Detect which cell encompasses the target text, then output its (x, y) center coordinate. 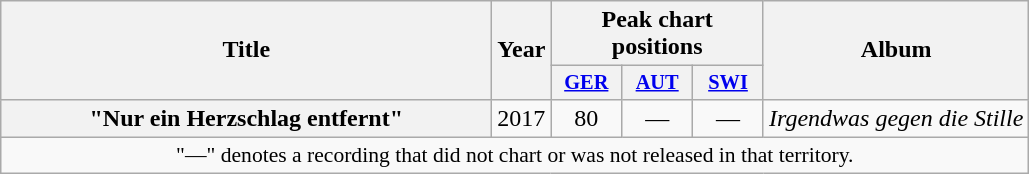
GER (586, 83)
"Nur ein Herzschlag entfernt" (246, 118)
80 (586, 118)
Year (522, 50)
Peak chart positions (658, 34)
Title (246, 50)
2017 (522, 118)
SWI (728, 83)
Album (896, 50)
Irgendwas gegen die Stille (896, 118)
"—" denotes a recording that did not chart or was not released in that territory. (515, 156)
AUT (658, 83)
